Search for the cell housing the specified text and yield its (x, y) center coordinate. 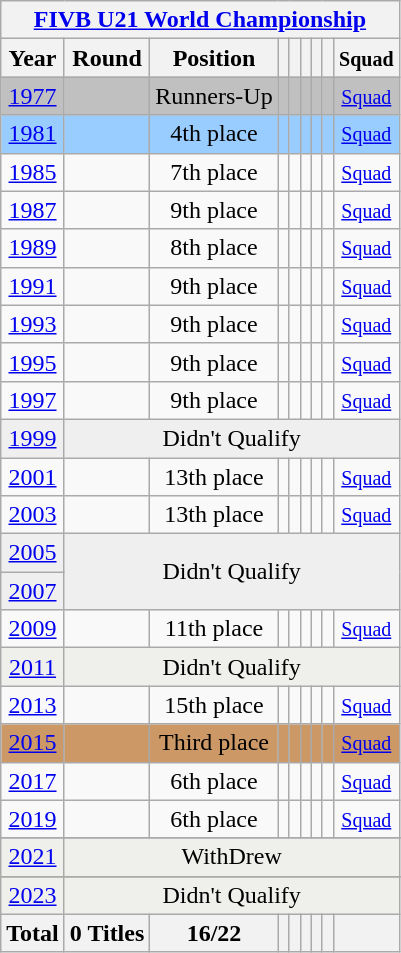
2017 (33, 781)
15th place (214, 705)
7th place (214, 172)
2013 (33, 705)
2009 (33, 629)
1995 (33, 362)
Year (33, 58)
1993 (33, 324)
Runners-Up (214, 96)
2015 (33, 743)
16/22 (214, 933)
1987 (33, 210)
2023 (33, 895)
WithDrew (232, 857)
FIVB U21 World Championship (200, 20)
Round (107, 58)
0 Titles (107, 933)
Position (214, 58)
8th place (214, 248)
2001 (33, 477)
2021 (33, 857)
1985 (33, 172)
1991 (33, 286)
4th place (214, 134)
2005 (33, 553)
1997 (33, 400)
1977 (33, 96)
1989 (33, 248)
2003 (33, 515)
Total (33, 933)
2011 (33, 667)
1999 (33, 438)
1981 (33, 134)
11th place (214, 629)
2007 (33, 591)
Third place (214, 743)
2019 (33, 819)
